Extract the [X, Y] coordinate from the center of the cell holding the provided text.  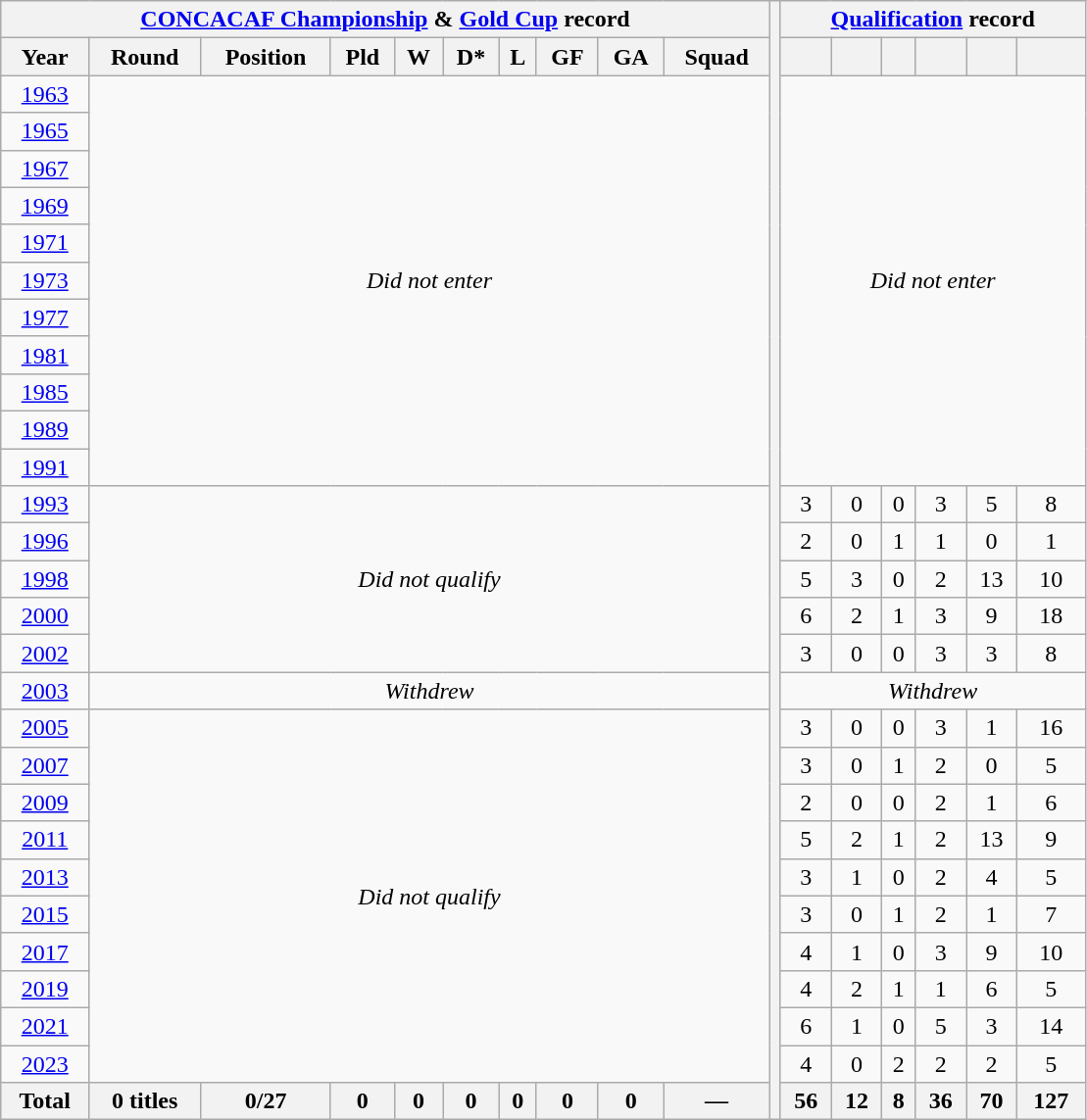
2013 [45, 877]
14 [1051, 1026]
2017 [45, 951]
Squad [716, 57]
GA [631, 57]
Pld [363, 57]
Total [45, 1101]
2021 [45, 1026]
1996 [45, 542]
D* [470, 57]
2000 [45, 616]
18 [1051, 616]
Qualification record [933, 20]
2019 [45, 989]
2002 [45, 654]
7 [1051, 914]
70 [992, 1101]
2011 [45, 840]
1981 [45, 355]
1971 [45, 243]
Year [45, 57]
CONCACAF Championship & Gold Cup record [385, 20]
0/27 [267, 1101]
1998 [45, 579]
36 [941, 1101]
W [419, 57]
1963 [45, 94]
Position [267, 57]
1965 [45, 131]
2009 [45, 803]
— [716, 1101]
1989 [45, 429]
56 [806, 1101]
GF [567, 57]
2007 [45, 765]
127 [1051, 1101]
12 [857, 1101]
16 [1051, 728]
2015 [45, 914]
Round [145, 57]
2005 [45, 728]
1967 [45, 169]
1969 [45, 206]
2003 [45, 691]
1991 [45, 467]
1977 [45, 317]
1993 [45, 505]
1985 [45, 392]
1973 [45, 280]
2023 [45, 1063]
L [518, 57]
0 titles [145, 1101]
